Extract the (X, Y) coordinate from the center of the cell holding the provided text.  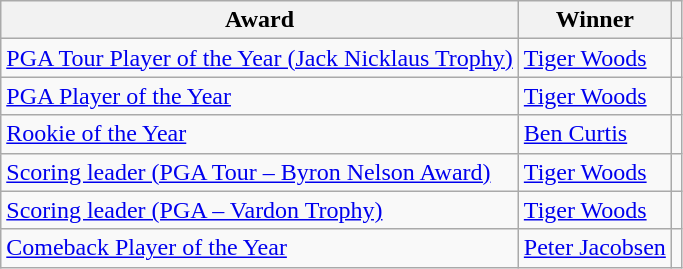
Peter Jacobsen (594, 248)
Scoring leader (PGA – Vardon Trophy) (260, 210)
Winner (594, 20)
Rookie of the Year (260, 134)
Comeback Player of the Year (260, 248)
Award (260, 20)
Scoring leader (PGA Tour – Byron Nelson Award) (260, 172)
Ben Curtis (594, 134)
PGA Tour Player of the Year (Jack Nicklaus Trophy) (260, 58)
PGA Player of the Year (260, 96)
